Provide the [X, Y] coordinate of the cell's center where the given text is located.  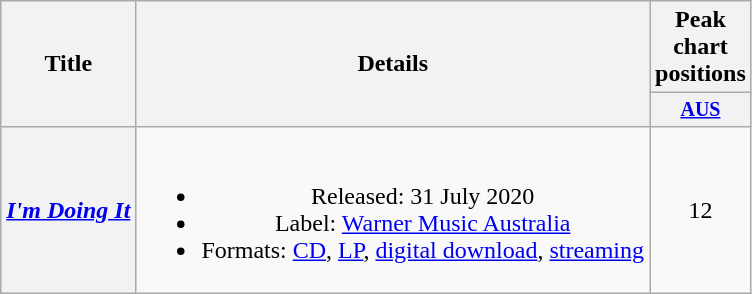
I'm Doing It [68, 210]
Title [68, 64]
Peak chart positions [701, 47]
12 [701, 210]
Released: 31 July 2020Label: Warner Music AustraliaFormats: CD, LP, digital download, streaming [393, 210]
Details [393, 64]
AUS [701, 110]
